Pinpoint the cell where the given text exists, returning its [X, Y] midpoint coordinate. 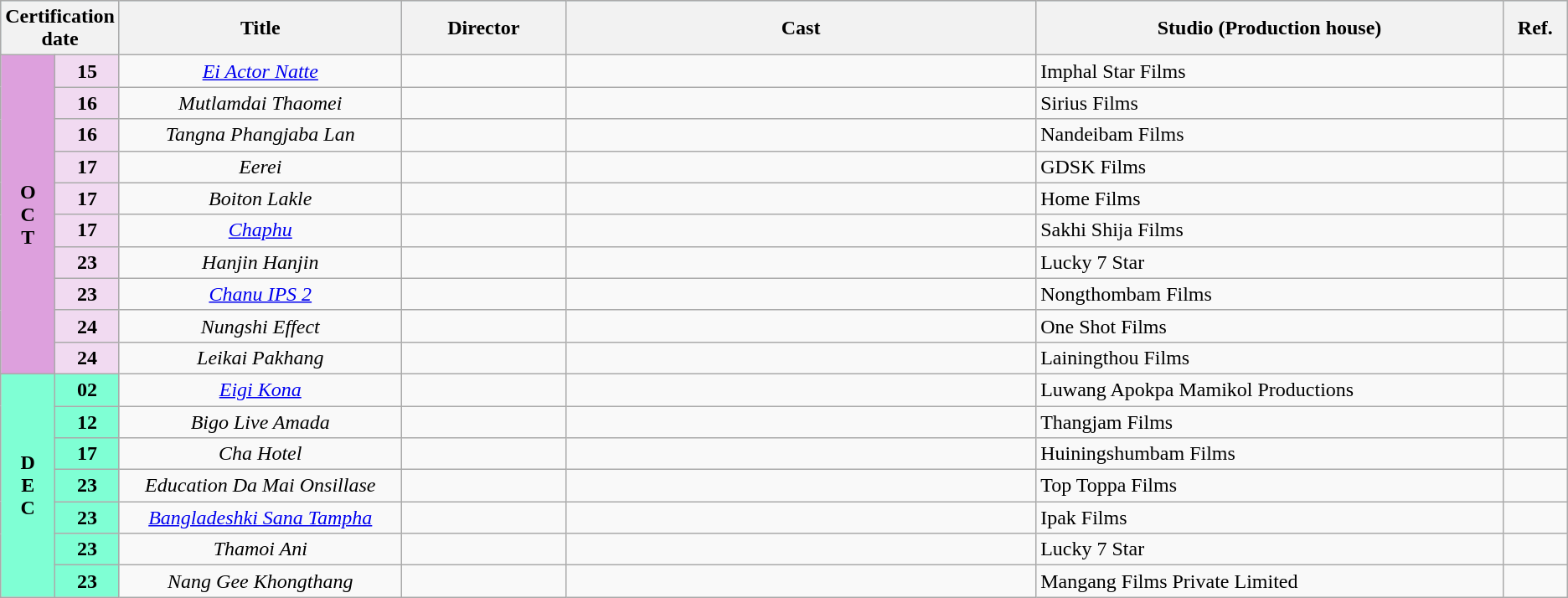
Nandeibam Films [1270, 135]
Cha Hotel [260, 454]
Studio (Production house) [1270, 28]
Chanu IPS 2 [260, 294]
Boiton Lakle [260, 198]
Lainingthou Films [1270, 358]
Eigi Kona [260, 389]
Home Films [1270, 198]
Hanjin Hanjin [260, 262]
Top Toppa Films [1270, 486]
02 [87, 389]
Chaphu [260, 230]
Nungshi Effect [260, 326]
12 [87, 421]
Bangladeshki Sana Tampha [260, 518]
Bigo Live Amada [260, 421]
Mangang Films Private Limited [1270, 581]
Education Da Mai Onsillase [260, 486]
GDSK Films [1270, 167]
Tangna Phangjaba Lan [260, 135]
Imphal Star Films [1270, 71]
Luwang Apokpa Mamikol Productions [1270, 389]
OCT [28, 214]
Sirius Films [1270, 103]
Nongthombam Films [1270, 294]
Thangjam Films [1270, 421]
Ipak Films [1270, 518]
Certification date [60, 28]
15 [87, 71]
Director [483, 28]
Title [260, 28]
Nang Gee Khongthang [260, 581]
Leikai Pakhang [260, 358]
Mutlamdai Thaomei [260, 103]
Ref. [1534, 28]
Eerei [260, 167]
Ei Actor Natte [260, 71]
Thamoi Ani [260, 549]
One Shot Films [1270, 326]
Cast [801, 28]
Huiningshumbam Films [1270, 454]
Sakhi Shija Films [1270, 230]
DEC [28, 485]
